Locate the cell with the specified text and output its (x, y) center coordinate. 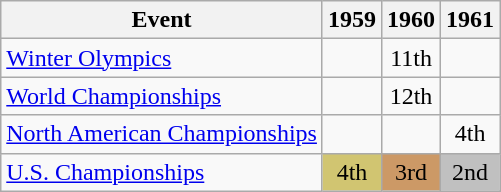
2nd (470, 172)
11th (412, 58)
Event (162, 20)
North American Championships (162, 134)
1961 (470, 20)
12th (412, 96)
1959 (352, 20)
Winter Olympics (162, 58)
U.S. Championships (162, 172)
3rd (412, 172)
World Championships (162, 96)
1960 (412, 20)
